Search for the cell housing the specified text and yield its [X, Y] center coordinate. 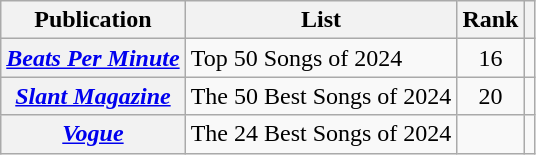
Rank [490, 20]
Vogue [93, 134]
The 24 Best Songs of 2024 [321, 134]
Slant Magazine [93, 96]
16 [490, 58]
Top 50 Songs of 2024 [321, 58]
List [321, 20]
Publication [93, 20]
20 [490, 96]
The 50 Best Songs of 2024 [321, 96]
Beats Per Minute [93, 58]
